From the cell containing the given text, extract its center point as [X, Y] coordinate. 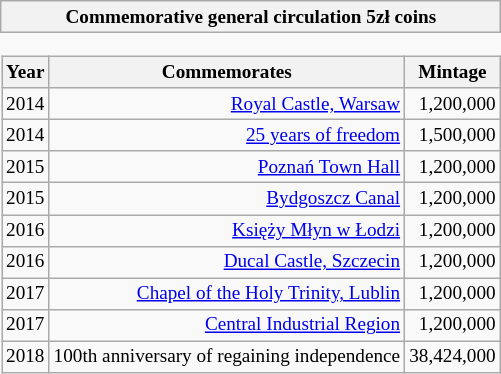
2018 [26, 357]
25 years of freedom [227, 135]
100th anniversary of regaining independence [227, 357]
Chapel of the Holy Trinity, Lublin [227, 294]
1,500,000 [453, 135]
Year [26, 72]
Royal Castle, Warsaw [227, 104]
38,424,000 [453, 357]
Commemorates [227, 72]
Poznań Town Hall [227, 167]
Bydgoszcz Canal [227, 199]
Commemorative general circulation 5zł coins [251, 17]
Central Industrial Region [227, 325]
Mintage [453, 72]
Ducal Castle, Szczecin [227, 262]
Księży Młyn w Łodzi [227, 230]
